Scan for the cell matching the given text and deliver its (x, y) coordinate at center. 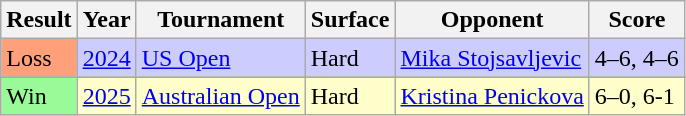
Win (39, 96)
Result (39, 20)
2025 (106, 96)
Tournament (220, 20)
Australian Open (220, 96)
Opponent (492, 20)
Kristina Penickova (492, 96)
6–0, 6-1 (636, 96)
2024 (106, 58)
4–6, 4–6 (636, 58)
Year (106, 20)
Mika Stojsavljevic (492, 58)
US Open (220, 58)
Surface (350, 20)
Loss (39, 58)
Score (636, 20)
